Return [X, Y] of the center of cell containing provided text 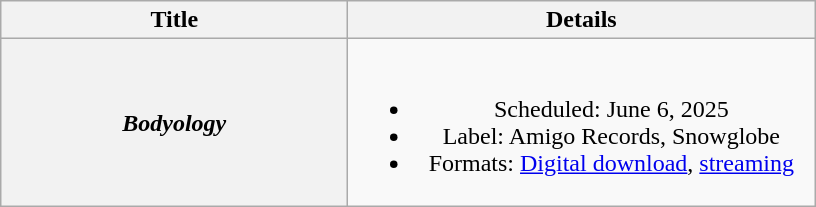
Scheduled: June 6, 2025Label: Amigo Records, SnowglobeFormats: Digital download, streaming [582, 122]
Bodyology [174, 122]
Details [582, 20]
Title [174, 20]
